Scan for the cell matching the given text and deliver its [x, y] coordinate at center. 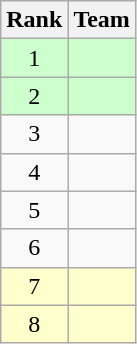
Team [102, 20]
8 [34, 324]
2 [34, 96]
3 [34, 134]
Rank [34, 20]
5 [34, 210]
7 [34, 286]
1 [34, 58]
6 [34, 248]
4 [34, 172]
